Provide the [x, y] coordinate of the cell's center where the given text is located.  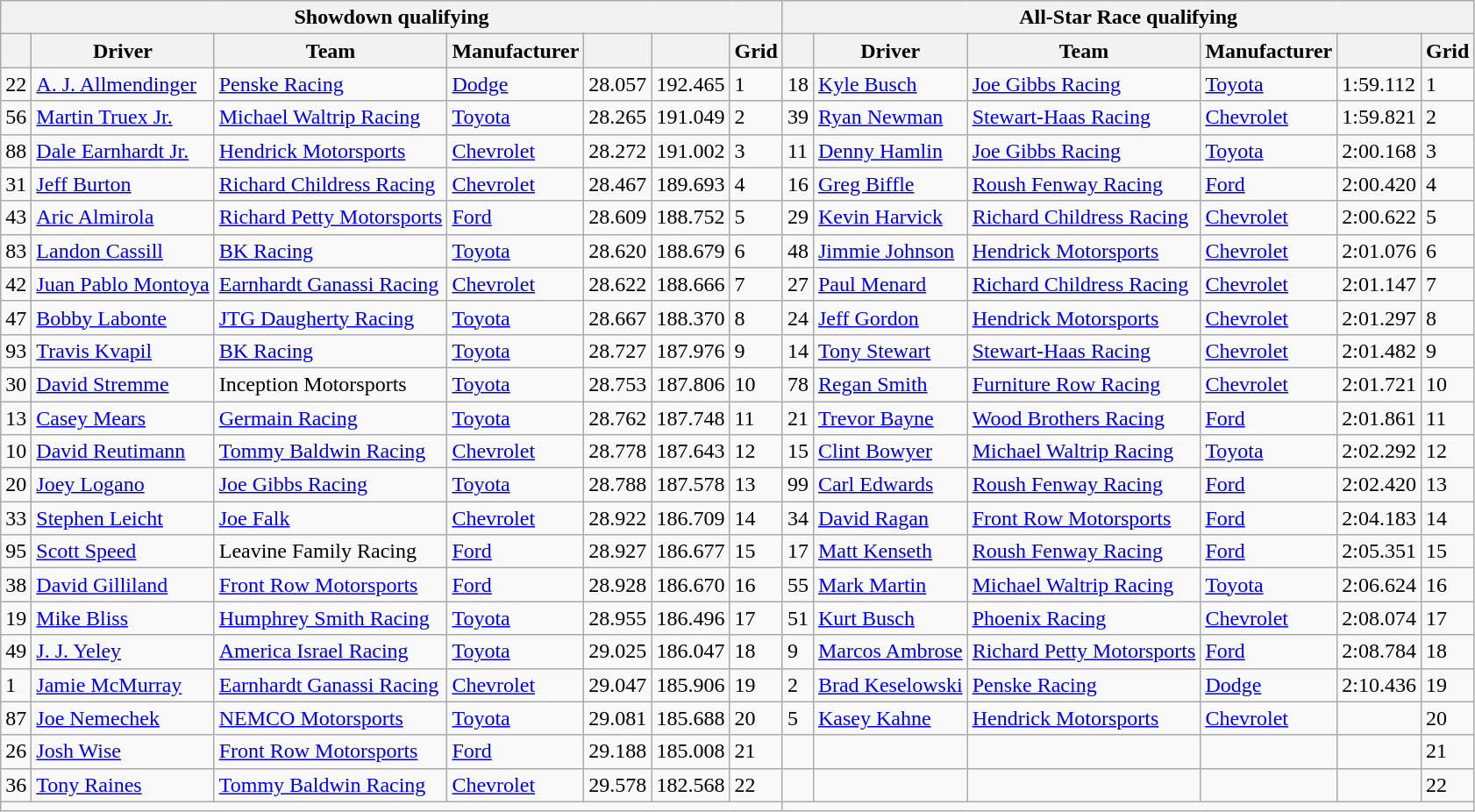
2:05.351 [1379, 552]
55 [798, 585]
30 [16, 384]
27 [798, 284]
78 [798, 384]
187.748 [691, 418]
Ryan Newman [890, 118]
2:02.420 [1379, 485]
187.578 [691, 485]
187.806 [691, 384]
Furniture Row Racing [1084, 384]
34 [798, 518]
43 [16, 217]
A. J. Allmendinger [123, 84]
Kurt Busch [890, 618]
192.465 [691, 84]
28.955 [617, 618]
Germain Racing [331, 418]
33 [16, 518]
Aric Almirola [123, 217]
83 [16, 251]
2:01.482 [1379, 351]
Bobby Labonte [123, 317]
42 [16, 284]
Phoenix Racing [1084, 618]
Mike Bliss [123, 618]
2:08.074 [1379, 618]
Travis Kvapil [123, 351]
JTG Daugherty Racing [331, 317]
2:00.168 [1379, 151]
Kevin Harvick [890, 217]
David Stremme [123, 384]
David Ragan [890, 518]
Showdown qualifying [392, 18]
Scott Speed [123, 552]
Carl Edwards [890, 485]
2:00.420 [1379, 184]
2:01.721 [1379, 384]
186.670 [691, 585]
2:04.183 [1379, 518]
Leavine Family Racing [331, 552]
Juan Pablo Montoya [123, 284]
29.025 [617, 652]
28.922 [617, 518]
Jeff Gordon [890, 317]
47 [16, 317]
Dale Earnhardt Jr. [123, 151]
186.677 [691, 552]
28.667 [617, 317]
28.057 [617, 84]
186.047 [691, 652]
28.753 [617, 384]
1:59.112 [1379, 84]
Paul Menard [890, 284]
28.778 [617, 452]
All-Star Race qualifying [1128, 18]
28.272 [617, 151]
1:59.821 [1379, 118]
188.666 [691, 284]
93 [16, 351]
189.693 [691, 184]
187.643 [691, 452]
185.008 [691, 751]
Landon Cassill [123, 251]
39 [798, 118]
26 [16, 751]
95 [16, 552]
48 [798, 251]
99 [798, 485]
29 [798, 217]
Tony Stewart [890, 351]
Joe Nemechek [123, 718]
Jeff Burton [123, 184]
187.976 [691, 351]
2:01.297 [1379, 317]
Jamie McMurray [123, 685]
David Gilliland [123, 585]
Kyle Busch [890, 84]
24 [798, 317]
28.928 [617, 585]
29.578 [617, 785]
56 [16, 118]
188.679 [691, 251]
Wood Brothers Racing [1084, 418]
Humphrey Smith Racing [331, 618]
Joey Logano [123, 485]
29.188 [617, 751]
88 [16, 151]
Brad Keselowski [890, 685]
Casey Mears [123, 418]
28.927 [617, 552]
186.496 [691, 618]
Tony Raines [123, 785]
2:01.147 [1379, 284]
Greg Biffle [890, 184]
2:10.436 [1379, 685]
Jimmie Johnson [890, 251]
2:02.292 [1379, 452]
28.788 [617, 485]
2:01.076 [1379, 251]
2:01.861 [1379, 418]
Trevor Bayne [890, 418]
31 [16, 184]
87 [16, 718]
188.752 [691, 217]
NEMCO Motorsports [331, 718]
28.609 [617, 217]
28.620 [617, 251]
Marcos Ambrose [890, 652]
America Israel Racing [331, 652]
191.049 [691, 118]
Regan Smith [890, 384]
28.727 [617, 351]
28.622 [617, 284]
Stephen Leicht [123, 518]
Mark Martin [890, 585]
188.370 [691, 317]
2:08.784 [1379, 652]
29.047 [617, 685]
2:00.622 [1379, 217]
Matt Kenseth [890, 552]
Inception Motorsports [331, 384]
29.081 [617, 718]
Kasey Kahne [890, 718]
2:06.624 [1379, 585]
Martin Truex Jr. [123, 118]
Josh Wise [123, 751]
36 [16, 785]
191.002 [691, 151]
51 [798, 618]
Clint Bowyer [890, 452]
Joe Falk [331, 518]
185.906 [691, 685]
J. J. Yeley [123, 652]
28.467 [617, 184]
David Reutimann [123, 452]
Denny Hamlin [890, 151]
186.709 [691, 518]
185.688 [691, 718]
28.762 [617, 418]
49 [16, 652]
28.265 [617, 118]
182.568 [691, 785]
38 [16, 585]
